Return [x, y] of the center of cell containing provided text 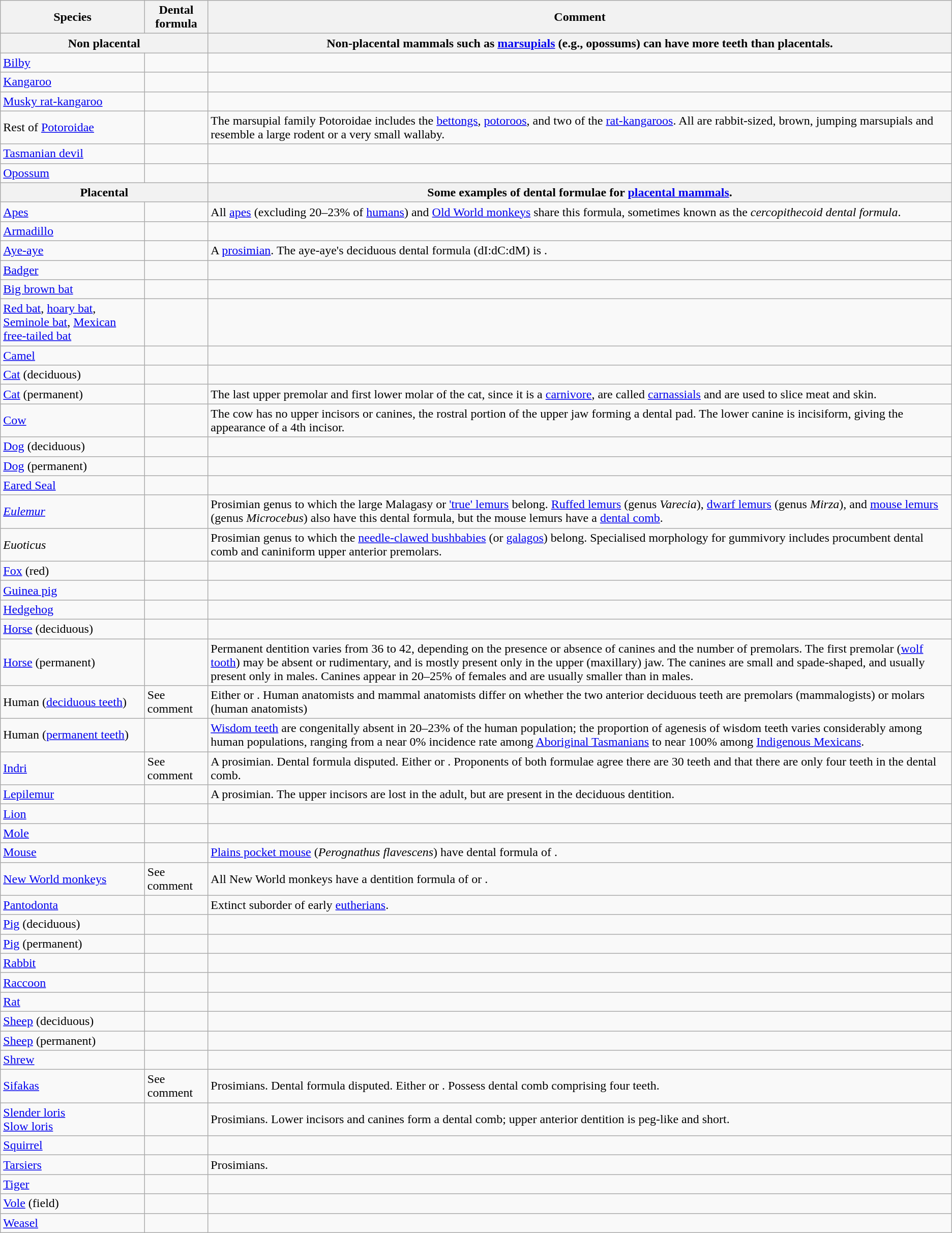
New World monkeys [73, 879]
Human (deciduous teeth) [73, 702]
Mouse [73, 853]
Squirrel [73, 1146]
Horse (permanent) [73, 662]
Pig (deciduous) [73, 924]
Indri [73, 768]
All apes (excluding 20–23% of humans) and Old World monkeys share this formula, sometimes known as the cercopithecoid dental formula. [580, 212]
Rest of Potoroidae [73, 127]
Non placental [104, 43]
Tasmanian devil [73, 154]
Apes [73, 212]
Eared Seal [73, 485]
Human (permanent teeth) [73, 736]
Comment [580, 17]
Placental [104, 192]
Tiger [73, 1184]
Dental formula [176, 17]
Musky rat-kangaroo [73, 101]
All New World monkeys have a dentition formula of or . [580, 879]
Opossum [73, 173]
Lion [73, 814]
Badger [73, 270]
Pantodonta [73, 905]
Non-placental mammals such as marsupials (e.g., opossums) can have more teeth than placentals. [580, 43]
Tarsiers [73, 1165]
Hedgehog [73, 609]
Prosimians. Dental formula disputed. Either or . Possess dental comb comprising four teeth. [580, 1087]
Aye-aye [73, 250]
Sheep (permanent) [73, 1040]
Red bat, hoary bat, Seminole bat, Mexican free-tailed bat [73, 322]
Kangaroo [73, 82]
Plains pocket mouse (Perognathus flavescens) have dental formula of . [580, 853]
Lepilemur [73, 795]
Camel [73, 356]
Cat (permanent) [73, 394]
Prosimians. [580, 1165]
Raccoon [73, 982]
Big brown bat [73, 289]
Eulemur [73, 512]
Shrew [73, 1060]
Fox (red) [73, 571]
Species [73, 17]
Cow [73, 420]
A prosimian. The upper incisors are lost in the adult, but are present in the deciduous dentition. [580, 795]
Cat (deciduous) [73, 375]
Pig (permanent) [73, 944]
Guinea pig [73, 590]
Bilby [73, 63]
Euoticus [73, 544]
Slender lorisSlow loris [73, 1119]
Sheep (deciduous) [73, 1021]
A prosimian. The aye-aye's deciduous dental formula (dI:dC:dM) is . [580, 250]
Rat [73, 1002]
Sifakas [73, 1087]
Some examples of dental formulae for placental mammals. [580, 192]
Prosimians. Lower incisors and canines form a dental comb; upper anterior dentition is peg-like and short. [580, 1119]
Extinct suborder of early eutherians. [580, 905]
Weasel [73, 1223]
Mole [73, 833]
Armadillo [73, 231]
Rabbit [73, 963]
Vole (field) [73, 1203]
The last upper premolar and first lower molar of the cat, since it is a carnivore, are called carnassials and are used to slice meat and skin. [580, 394]
Dog (permanent) [73, 466]
Horse (deciduous) [73, 629]
Dog (deciduous) [73, 447]
